Find where the given text appears and provide that cell's center as (X, Y) coordinate. 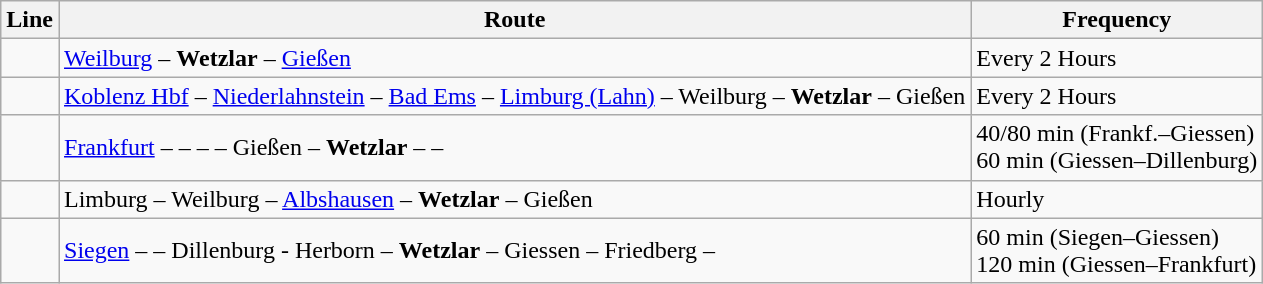
Weilburg – Wetzlar – Gießen (514, 58)
60 min (Siegen–Giessen) 120 min (Giessen–Frankfurt) (1117, 250)
Line (30, 20)
Hourly (1117, 199)
40/80 min (Frankf.–Giessen)60 min (Giessen–Dillenburg) (1117, 148)
Frankfurt – – – – Gießen – Wetzlar – – (514, 148)
Koblenz Hbf – Niederlahnstein – Bad Ems – Limburg (Lahn) – Weilburg – Wetzlar – Gießen (514, 96)
Limburg – Weilburg – Albshausen – Wetzlar – Gießen (514, 199)
Siegen – – Dillenburg - Herborn – Wetzlar – Giessen – Friedberg – (514, 250)
Frequency (1117, 20)
Route (514, 20)
